Determine the (X, Y) coordinate at the center of the cell enclosing the given text.  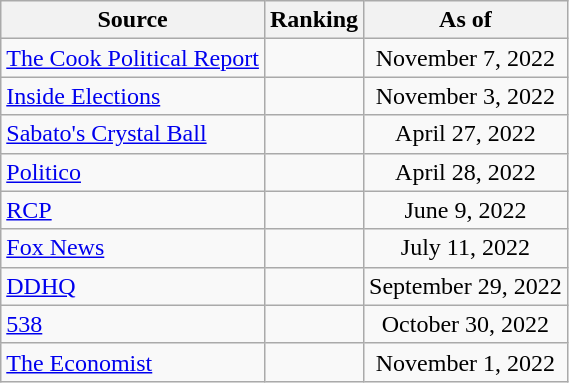
Source (133, 20)
Fox News (133, 248)
July 11, 2022 (466, 248)
April 27, 2022 (466, 134)
As of (466, 20)
November 3, 2022 (466, 96)
Ranking (314, 20)
Sabato's Crystal Ball (133, 134)
Inside Elections (133, 96)
November 7, 2022 (466, 58)
DDHQ (133, 286)
The Cook Political Report (133, 58)
April 28, 2022 (466, 172)
Politico (133, 172)
538 (133, 324)
June 9, 2022 (466, 210)
The Economist (133, 362)
October 30, 2022 (466, 324)
September 29, 2022 (466, 286)
November 1, 2022 (466, 362)
RCP (133, 210)
